Provide the [x, y] coordinate of the cell's center where the given text is located.  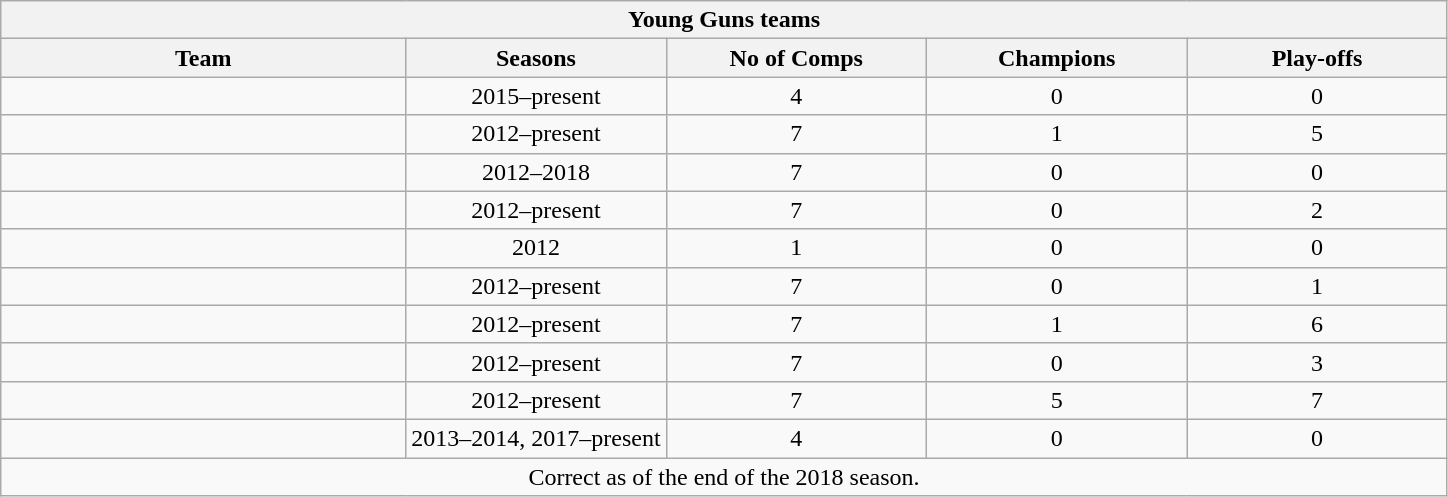
6 [1317, 324]
2013–2014, 2017–present [536, 438]
Correct as of the end of the 2018 season. [724, 477]
2015–present [536, 96]
Play-offs [1317, 58]
2012 [536, 248]
Team [204, 58]
2 [1317, 210]
3 [1317, 362]
Champions [1056, 58]
No of Comps [796, 58]
2012–2018 [536, 172]
Young Guns teams [724, 20]
Seasons [536, 58]
